For the text-containing cell, return its midpoint in (x, y) coordinate format. 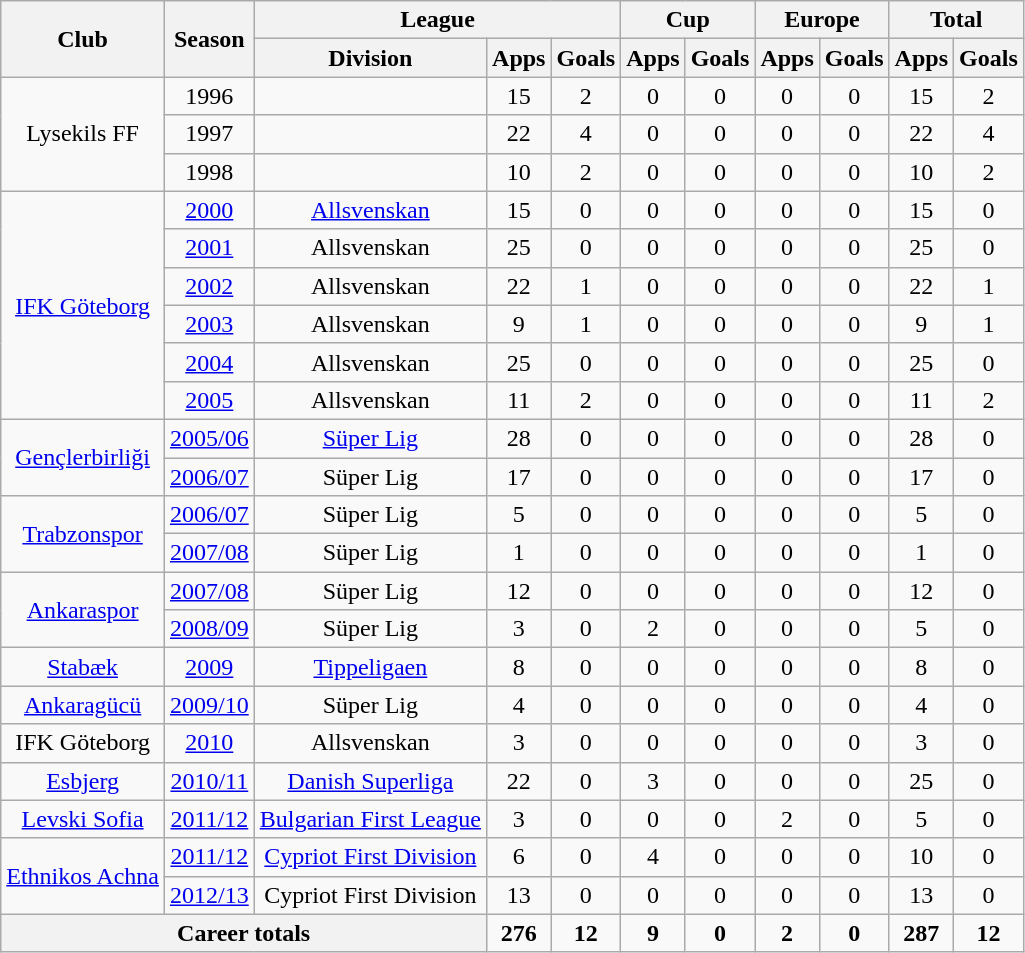
276 (519, 933)
Career totals (244, 933)
2005/06 (209, 438)
Total (956, 20)
287 (921, 933)
6 (519, 857)
Stabæk (83, 667)
2001 (209, 248)
Bulgarian First League (370, 819)
Trabzonspor (83, 534)
Ankaragücü (83, 705)
1996 (209, 96)
Ankaraspor (83, 610)
1997 (209, 134)
2003 (209, 324)
2010 (209, 743)
Cup (688, 20)
2002 (209, 286)
2005 (209, 400)
2010/11 (209, 781)
Levski Sofia (83, 819)
Gençlerbirliği (83, 457)
Division (370, 58)
2012/13 (209, 895)
Esbjerg (83, 781)
Europe (822, 20)
Season (209, 39)
1998 (209, 172)
2009/10 (209, 705)
Danish Superliga (370, 781)
2009 (209, 667)
2000 (209, 210)
League (438, 20)
Lysekils FF (83, 134)
Tippeligaen (370, 667)
Ethnikos Achna (83, 876)
2008/09 (209, 629)
2004 (209, 362)
Club (83, 39)
